Scan for the cell matching the given text and deliver its (x, y) coordinate at center. 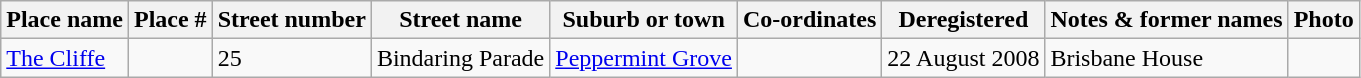
22 August 2008 (964, 58)
Bindaring Parade (460, 58)
Deregistered (964, 20)
25 (292, 58)
Notes & former names (1166, 20)
Street number (292, 20)
Place name (65, 20)
The Cliffe (65, 58)
Suburb or town (644, 20)
Peppermint Grove (644, 58)
Co-ordinates (809, 20)
Place # (170, 20)
Photo (1324, 20)
Brisbane House (1166, 58)
Street name (460, 20)
